Provide the [X, Y] coordinate of the cell's center where the given text is located.  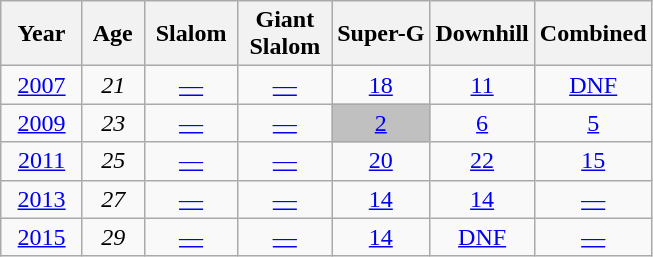
27 [113, 199]
18 [381, 85]
2011 [42, 161]
Super-G [381, 34]
21 [113, 85]
2015 [42, 237]
23 [113, 123]
6 [482, 123]
11 [482, 85]
25 [113, 161]
15 [593, 161]
2 [381, 123]
29 [113, 237]
5 [593, 123]
Year [42, 34]
Slalom [191, 34]
22 [482, 161]
Downhill [482, 34]
2009 [42, 123]
Combined [593, 34]
20 [381, 161]
Age [113, 34]
Giant Slalom [285, 34]
2013 [42, 199]
2007 [42, 85]
